Search for the cell housing the specified text and yield its (X, Y) center coordinate. 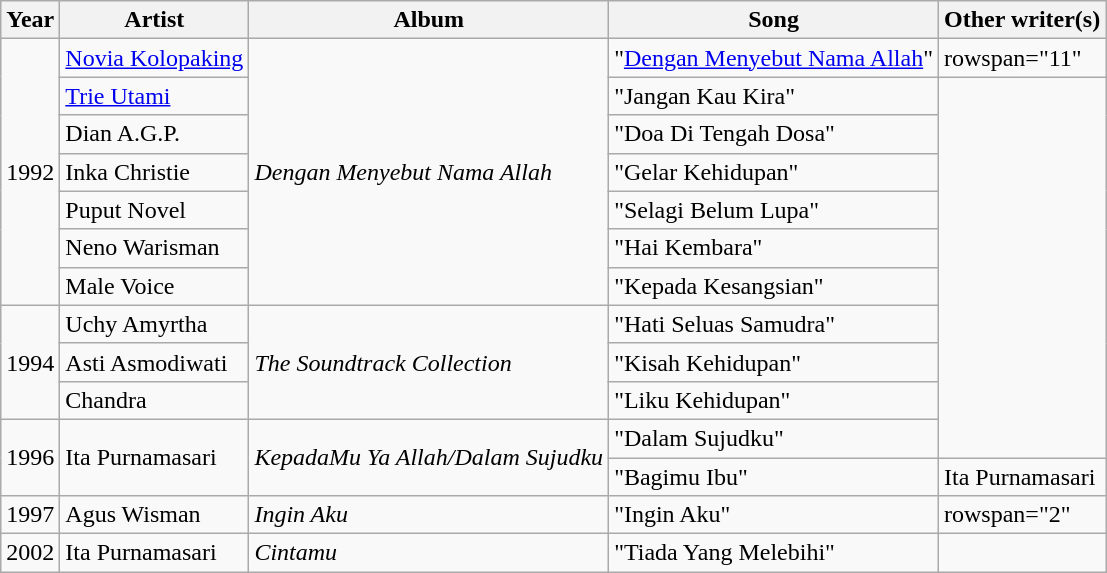
Neno Warisman (154, 248)
"Hati Seluas Samudra" (774, 324)
rowspan="2" (1022, 515)
"Bagimu Ibu" (774, 477)
Dengan Menyebut Nama Allah (429, 172)
"Gelar Kehidupan" (774, 172)
"Selagi Belum Lupa" (774, 210)
Album (429, 20)
Uchy Amyrtha (154, 324)
Other writer(s) (1022, 20)
Artist (154, 20)
Agus Wisman (154, 515)
"Dengan Menyebut Nama Allah" (774, 58)
2002 (30, 553)
Inka Christie (154, 172)
Dian A.G.P. (154, 134)
Trie Utami (154, 96)
"Ingin Aku" (774, 515)
1992 (30, 172)
Novia Kolopaking (154, 58)
"Tiada Yang Melebihi" (774, 553)
rowspan="11" (1022, 58)
Puput Novel (154, 210)
1994 (30, 362)
"Jangan Kau Kira" (774, 96)
Asti Asmodiwati (154, 362)
Song (774, 20)
Ingin Aku (429, 515)
"Dalam Sujudku" (774, 438)
Chandra (154, 400)
"Doa Di Tengah Dosa" (774, 134)
Male Voice (154, 286)
1997 (30, 515)
"Liku Kehidupan" (774, 400)
"Kepada Kesangsian" (774, 286)
"Hai Kembara" (774, 248)
KepadaMu Ya Allah/Dalam Sujudku (429, 457)
Cintamu (429, 553)
Year (30, 20)
"Kisah Kehidupan" (774, 362)
The Soundtrack Collection (429, 362)
1996 (30, 457)
